Determine the (x, y) coordinate at the center of the cell enclosing the given text.  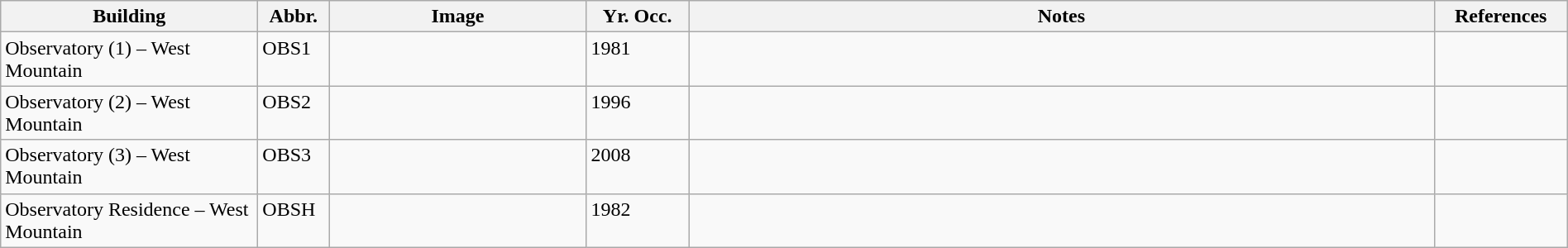
Observatory (3) – West Mountain (129, 167)
Observatory Residence – West Mountain (129, 220)
1981 (638, 60)
OBS3 (294, 167)
Yr. Occ. (638, 17)
Building (129, 17)
OBS2 (294, 112)
OBS1 (294, 60)
Observatory (2) – West Mountain (129, 112)
Notes (1061, 17)
Image (458, 17)
Observatory (1) – West Mountain (129, 60)
References (1500, 17)
OBSH (294, 220)
Abbr. (294, 17)
1982 (638, 220)
1996 (638, 112)
2008 (638, 167)
